Return [x, y] of the center of cell containing provided text 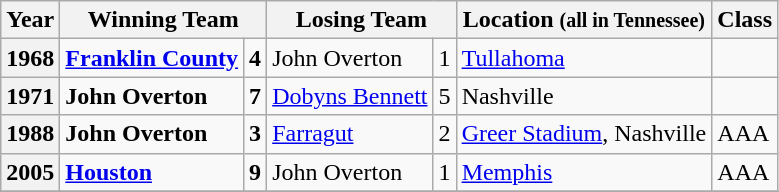
2005 [30, 172]
1988 [30, 134]
Houston [152, 172]
Class [745, 20]
Franklin County [152, 58]
1968 [30, 58]
Year [30, 20]
Greer Stadium, Nashville [584, 134]
3 [256, 134]
5 [444, 96]
Winning Team [164, 20]
Nashville [584, 96]
2 [444, 134]
Location (all in Tennessee) [584, 20]
7 [256, 96]
Memphis [584, 172]
Dobyns Bennett [350, 96]
Losing Team [362, 20]
1971 [30, 96]
9 [256, 172]
Farragut [350, 134]
4 [256, 58]
Tullahoma [584, 58]
